Capture the cell that displays the provided text and extract its (X, Y) central coordinate. 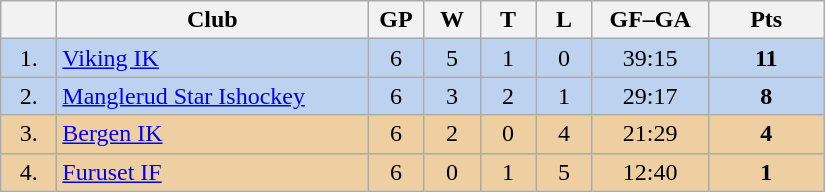
8 (766, 96)
T (508, 20)
21:29 (650, 134)
W (452, 20)
Club (212, 20)
12:40 (650, 172)
Viking IK (212, 58)
3. (29, 134)
39:15 (650, 58)
4. (29, 172)
Furuset IF (212, 172)
Pts (766, 20)
1. (29, 58)
Bergen IK (212, 134)
3 (452, 96)
2. (29, 96)
GF–GA (650, 20)
GP (396, 20)
11 (766, 58)
L (564, 20)
Manglerud Star Ishockey (212, 96)
29:17 (650, 96)
